Identify which cell holds the provided text, then report its [X, Y] central coordinate. 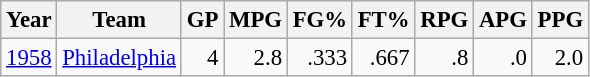
.0 [504, 58]
.667 [384, 58]
2.0 [560, 58]
PPG [560, 20]
1958 [29, 58]
GP [202, 20]
RPG [444, 20]
FG% [320, 20]
APG [504, 20]
.333 [320, 58]
.8 [444, 58]
Team [119, 20]
4 [202, 58]
FT% [384, 20]
2.8 [256, 58]
Year [29, 20]
Philadelphia [119, 58]
MPG [256, 20]
